Return the (X, Y) coordinate for the center point of the cell that contains the specified text.  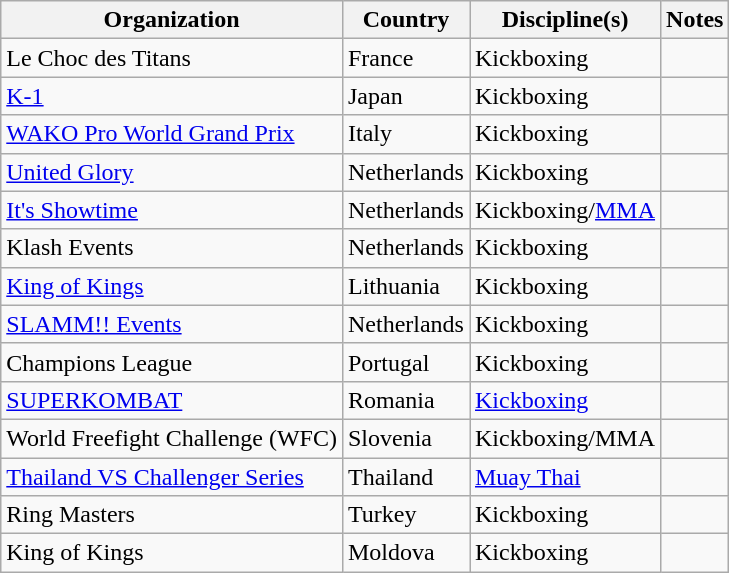
Japan (406, 96)
World Freefight Challenge (WFC) (172, 438)
France (406, 58)
K-1 (172, 96)
Italy (406, 134)
Le Choc des Titans (172, 58)
WAKO Pro World Grand Prix (172, 134)
Muay Thai (566, 477)
Discipline(s) (566, 20)
Ring Masters (172, 515)
Notes (695, 20)
Moldova (406, 553)
SUPERKOMBAT (172, 400)
Thailand (406, 477)
Romania (406, 400)
Lithuania (406, 286)
Champions League (172, 362)
Organization (172, 20)
Slovenia (406, 438)
Country (406, 20)
Klash Events (172, 248)
Thailand VS Challenger Series (172, 477)
United Glory (172, 172)
Turkey (406, 515)
SLAMM!! Events (172, 324)
Portugal (406, 362)
It's Showtime (172, 210)
